For the text-containing cell, return its midpoint in [x, y] coordinate format. 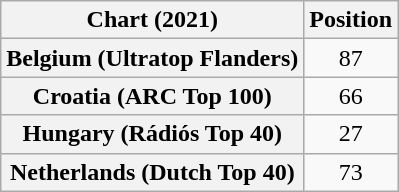
Position [351, 20]
Croatia (ARC Top 100) [152, 96]
Netherlands (Dutch Top 40) [152, 172]
Hungary (Rádiós Top 40) [152, 134]
66 [351, 96]
27 [351, 134]
Belgium (Ultratop Flanders) [152, 58]
87 [351, 58]
73 [351, 172]
Chart (2021) [152, 20]
